Determine the [X, Y] coordinate at the center of the cell enclosing the given text.  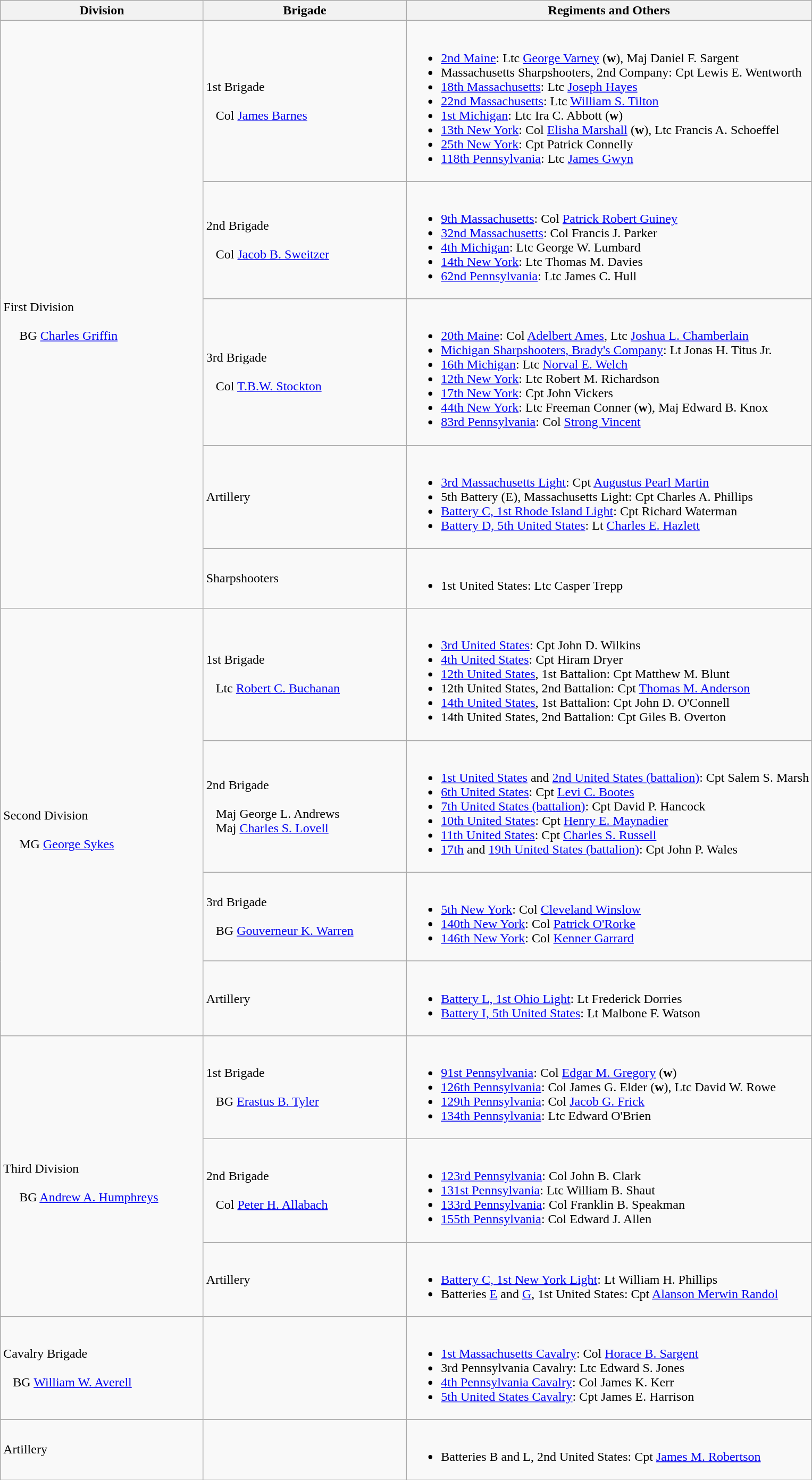
2nd Brigade Col Peter H. Allabach [304, 1190]
Division [102, 11]
First Division BG Charles Griffin [102, 315]
3rd Brigade Col T.B.W. Stockton [304, 372]
1st Brigade Col James Barnes [304, 101]
Battery C, 1st New York Light: Lt William H. PhillipsBatteries E and G, 1st United States: Cpt Alanson Merwin Randol [609, 1280]
Second Division MG George Sykes [102, 822]
Third Division BG Andrew A. Humphreys [102, 1176]
Sharpshooters [304, 579]
5th New York: Col Cleveland Winslow140th New York: Col Patrick O'Rorke146th New York: Col Kenner Garrard [609, 917]
1st United States: Ltc Casper Trepp [609, 579]
Batteries B and L, 2nd United States: Cpt James M. Robertson [609, 1450]
Cavalry Brigade BG William W. Averell [102, 1368]
1st Brigade BG Erastus B. Tyler [304, 1087]
Regiments and Others [609, 11]
Brigade [304, 11]
1st Brigade Ltc Robert C. Buchanan [304, 674]
2nd Brigade Col Jacob B. Sweitzer [304, 240]
Battery L, 1st Ohio Light: Lt Frederick DorriesBattery I, 5th United States: Lt Malbone F. Watson [609, 998]
2nd Brigade Maj George L. Andrews Maj Charles S. Lovell [304, 806]
3rd Brigade BG Gouverneur K. Warren [304, 917]
